Locate the cell with the specified text and output its [X, Y] center coordinate. 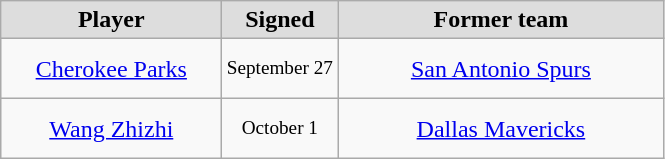
Cherokee Parks [112, 69]
Former team [501, 20]
October 1 [280, 129]
San Antonio Spurs [501, 69]
September 27 [280, 69]
Dallas Mavericks [501, 129]
Player [112, 20]
Wang Zhizhi [112, 129]
Signed [280, 20]
